From the cell containing the given text, extract its center point as (X, Y) coordinate. 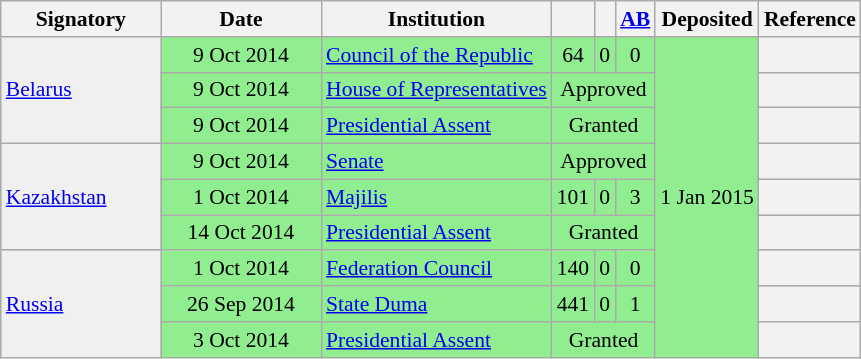
3 (635, 197)
101 (574, 197)
Signatory (81, 19)
AB (635, 19)
Deposited (707, 19)
64 (574, 55)
Federation Council (436, 269)
26 Sep 2014 (241, 304)
Reference (810, 19)
Institution (436, 19)
Senate (436, 162)
State Duma (436, 304)
1 Jan 2015 (707, 198)
Date (241, 19)
Russia (81, 304)
140 (574, 269)
441 (574, 304)
1 (635, 304)
House of Representatives (436, 90)
Majilis (436, 197)
14 Oct 2014 (241, 233)
Belarus (81, 90)
Council of the Republic (436, 55)
Kazakhstan (81, 198)
3 Oct 2014 (241, 340)
